Return the [X, Y] coordinate for the center point of the cell that contains the specified text.  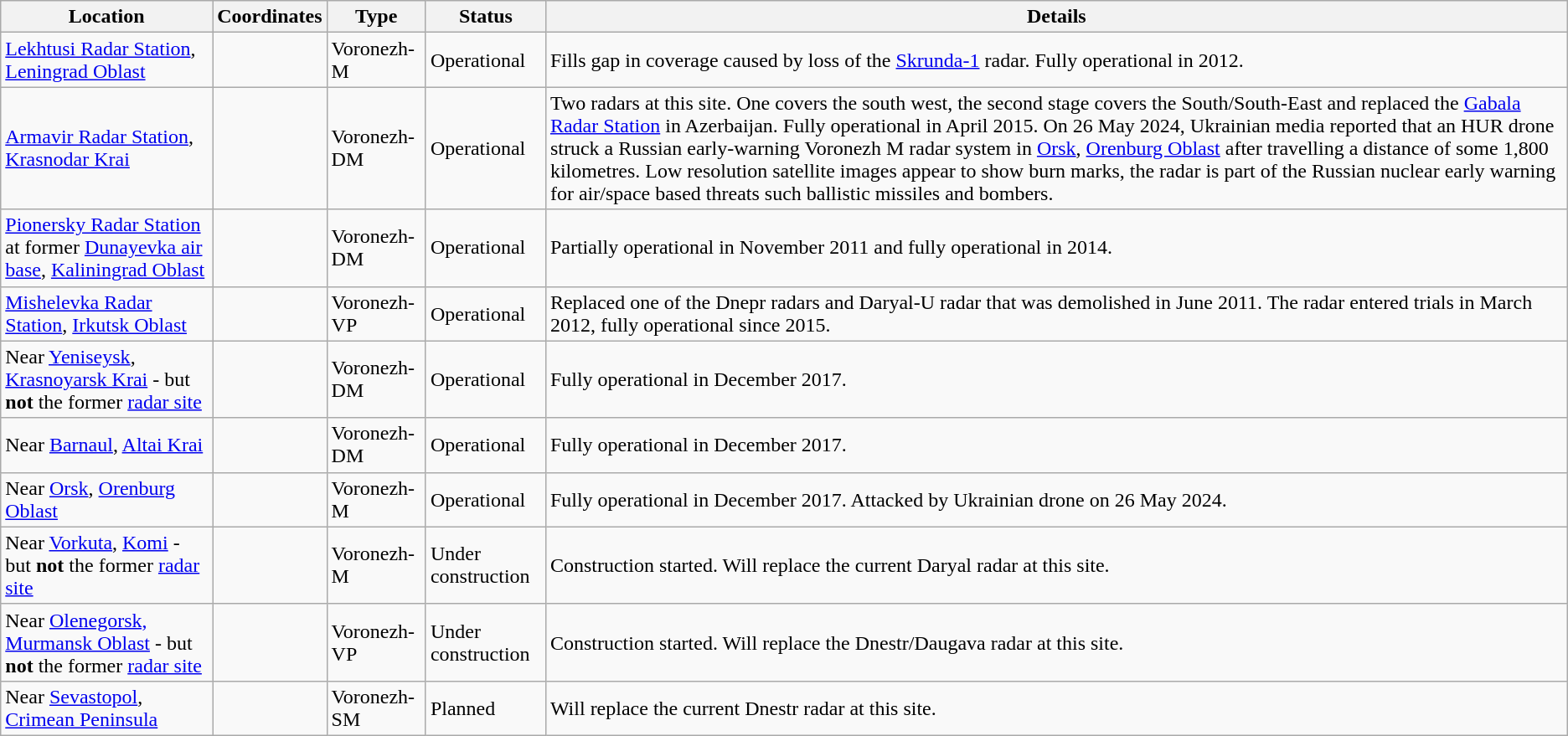
Details [1056, 17]
Fills gap in coverage caused by loss of the Skrunda-1 radar. Fully operational in 2012. [1056, 60]
Pionersky Radar Station at former Dunayevka air base, Kaliningrad Oblast [107, 248]
Coordinates [270, 17]
Near Vorkuta, Komi - but not the former radar site [107, 565]
Near Olenegorsk, Murmansk Oblast - but not the former radar site [107, 642]
Type [376, 17]
Planned [486, 708]
Near Sevastopol, Crimean Peninsula [107, 708]
Near Yeniseysk, Krasnoyarsk Krai - but not the former radar site [107, 379]
Partially operational in November 2011 and fully operational in 2014. [1056, 248]
Mishelevka Radar Station, Irkutsk Oblast [107, 313]
Lekhtusi Radar Station, Leningrad Oblast [107, 60]
Will replace the current Dnestr radar at this site. [1056, 708]
Construction started. Will replace the current Daryal radar at this site. [1056, 565]
Voronezh-SM [376, 708]
Near Orsk, Orenburg Oblast [107, 499]
Construction started. Will replace the Dnestr/Daugava radar at this site. [1056, 642]
Near Barnaul, Altai Krai [107, 445]
Location [107, 17]
Armavir Radar Station, Krasnodar Krai [107, 148]
Status [486, 17]
Fully operational in December 2017. Attacked by Ukrainian drone on 26 May 2024. [1056, 499]
